Return the [X, Y] coordinate for the center point of the cell that contains the specified text.  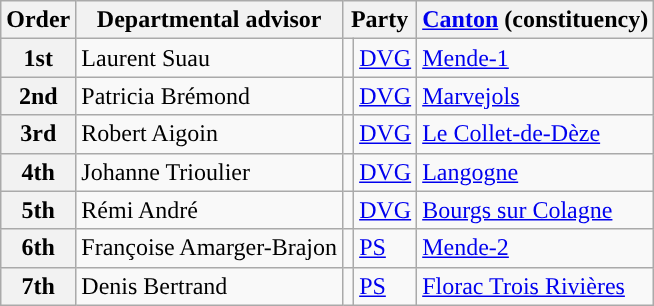
Marvejols [536, 96]
Departmental advisor [210, 20]
Laurent Suau [210, 58]
1st [38, 58]
Party [380, 20]
4th [38, 172]
Patricia Brémond [210, 96]
Johanne Trioulier [210, 172]
Order [38, 20]
7th [38, 286]
Florac Trois Rivières [536, 286]
Françoise Amarger-Brajon [210, 248]
6th [38, 248]
Mende-1 [536, 58]
5th [38, 210]
Canton (constituency) [536, 20]
Denis Bertrand [210, 286]
3rd [38, 134]
Le Collet-de-Dèze [536, 134]
Langogne [536, 172]
Bourgs sur Colagne [536, 210]
Rémi André [210, 210]
Robert Aigoin [210, 134]
2nd [38, 96]
Mende-2 [536, 248]
